Find where the given text appears and provide that cell's center as (X, Y) coordinate. 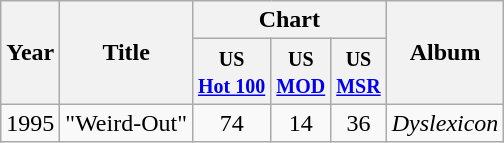
Chart (290, 20)
USMSR (359, 72)
1995 (30, 123)
Album (445, 52)
USMOD (301, 72)
74 (232, 123)
36 (359, 123)
14 (301, 123)
"Weird-Out" (126, 123)
USHot 100 (232, 72)
Title (126, 52)
Year (30, 52)
Dyslexicon (445, 123)
